Capture the cell that displays the provided text and extract its (X, Y) central coordinate. 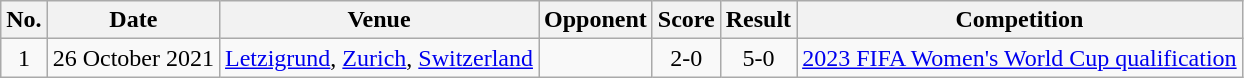
Date (133, 20)
2023 FIFA Women's World Cup qualification (1020, 58)
2-0 (686, 58)
Opponent (595, 20)
26 October 2021 (133, 58)
Venue (380, 20)
1 (24, 58)
No. (24, 20)
Competition (1020, 20)
Score (686, 20)
Letzigrund, Zurich, Switzerland (380, 58)
Result (758, 20)
5-0 (758, 58)
